For the text-containing cell, return its midpoint in [X, Y] coordinate format. 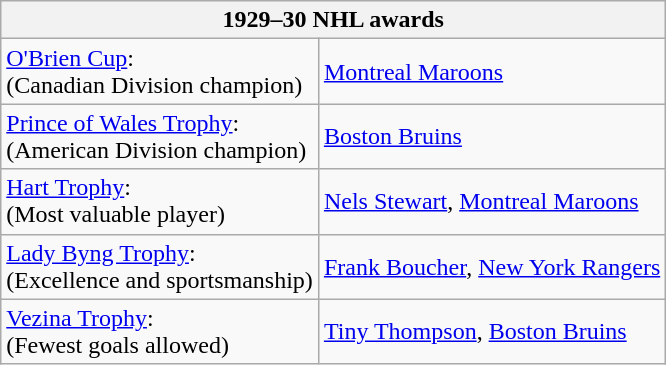
O'Brien Cup:(Canadian Division champion) [160, 72]
Tiny Thompson, Boston Bruins [492, 332]
Prince of Wales Trophy:(American Division champion) [160, 136]
Vezina Trophy:(Fewest goals allowed) [160, 332]
Montreal Maroons [492, 72]
Frank Boucher, New York Rangers [492, 266]
Lady Byng Trophy:(Excellence and sportsmanship) [160, 266]
1929–30 NHL awards [334, 20]
Boston Bruins [492, 136]
Hart Trophy:(Most valuable player) [160, 202]
Nels Stewart, Montreal Maroons [492, 202]
